Output the (X, Y) coordinate of the center of the cell containing the given text.  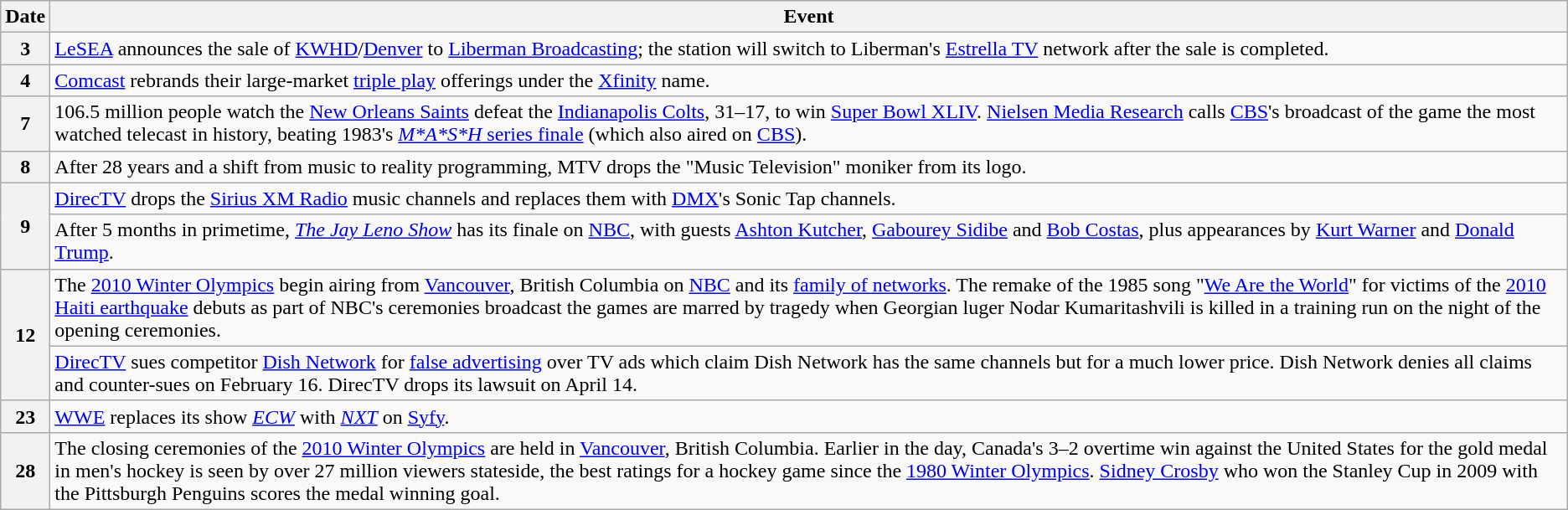
7 (25, 124)
3 (25, 49)
WWE replaces its show ECW with NXT on Syfy. (809, 416)
23 (25, 416)
Date (25, 17)
4 (25, 80)
28 (25, 471)
After 28 years and a shift from music to reality programming, MTV drops the "Music Television" moniker from its logo. (809, 167)
DirecTV drops the Sirius XM Radio music channels and replaces them with DMX's Sonic Tap channels. (809, 198)
Event (809, 17)
Comcast rebrands their large-market triple play offerings under the Xfinity name. (809, 80)
12 (25, 335)
9 (25, 226)
8 (25, 167)
